Determine the (x, y) coordinate at the center of the cell enclosing the given text.  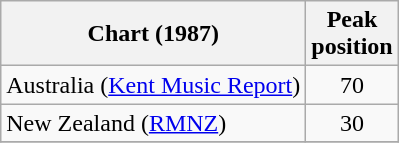
Peakposition (352, 34)
30 (352, 123)
70 (352, 85)
New Zealand (RMNZ) (154, 123)
Chart (1987) (154, 34)
Australia (Kent Music Report) (154, 85)
